Search for the cell housing the specified text and yield its [X, Y] center coordinate. 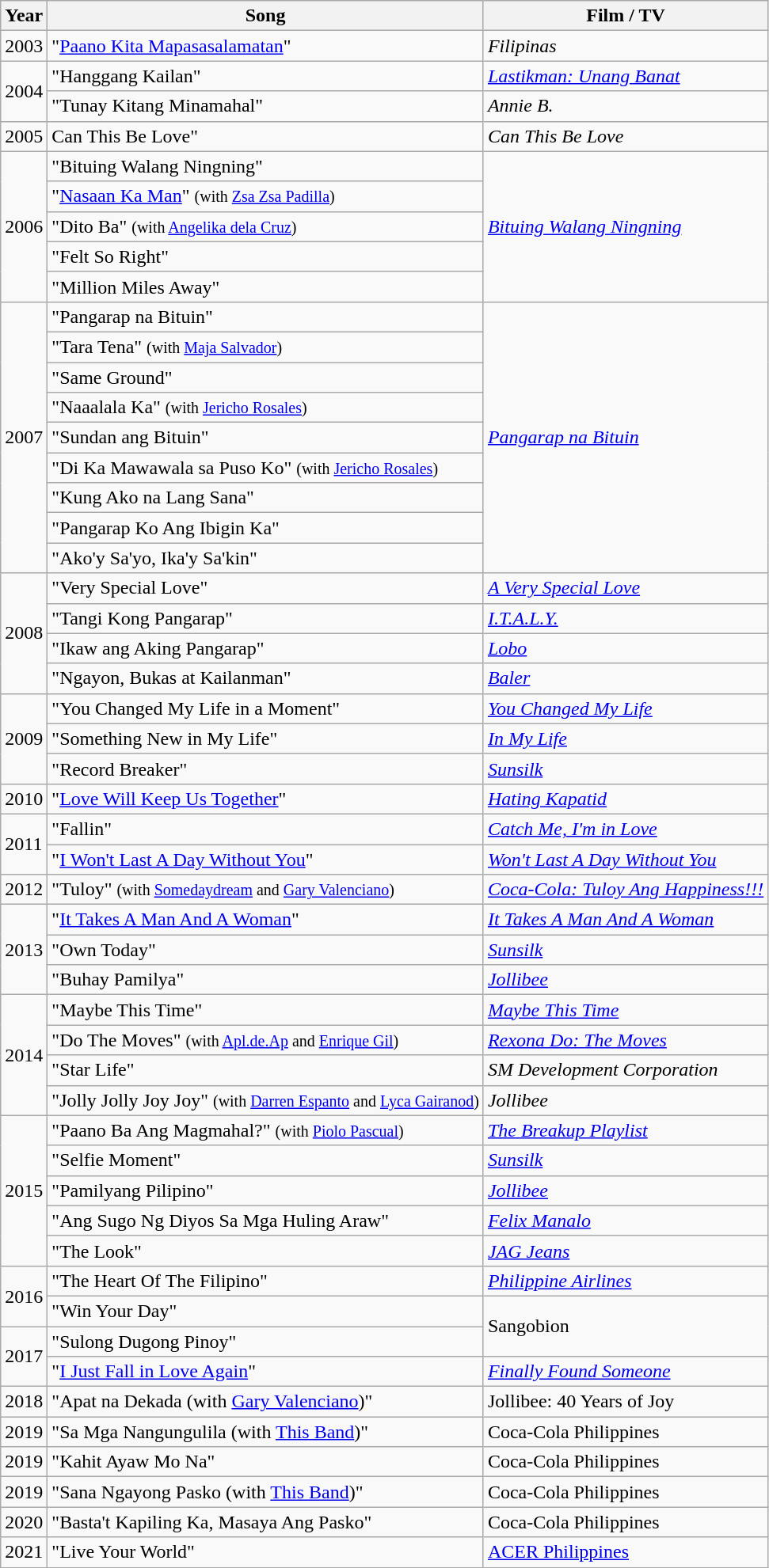
"Ikaw ang Aking Pangarap" [266, 648]
"Paano Ba Ang Magmahal?" (with Piolo Pascual) [266, 1130]
ACER Philippines [626, 1552]
"Paano Kita Mapasasalamatan" [266, 46]
"Maybe This Time" [266, 1010]
Lobo [626, 648]
Film / TV [626, 16]
The Breakup Playlist [626, 1130]
Catch Me, I'm in Love [626, 829]
Sangobion [626, 1326]
"Record Breaker" [266, 769]
Bituing Walang Ningning [626, 226]
2015 [24, 1190]
"Pangarap na Bituin" [266, 317]
"Selfie Moment" [266, 1160]
"Sulong Dugong Pinoy" [266, 1342]
2021 [24, 1552]
"Sundan ang Bituin" [266, 438]
"Tuloy" (with Somedaydream and Gary Valenciano) [266, 890]
2014 [24, 1055]
Won't Last A Day Without You [626, 859]
"Tara Tena" (with Maja Salvador) [266, 347]
"Ngayon, Bukas at Kailanman" [266, 678]
Coca-Cola: Tuloy Ang Happiness!!! [626, 890]
JAG Jeans [626, 1251]
Pangarap na Bituin [626, 437]
A Very Special Love [626, 588]
"I Just Fall in Love Again" [266, 1372]
2016 [24, 1296]
"I Won't Last A Day Without You" [266, 859]
2007 [24, 437]
"Nasaan Ka Man" (with Zsa Zsa Padilla) [266, 196]
"Bituing Walang Ningning" [266, 166]
"Win Your Day" [266, 1311]
"Tunay Kitang Minamahal" [266, 106]
2010 [24, 799]
Maybe This Time [626, 1010]
2013 [24, 950]
Felix Manalo [626, 1221]
Can This Be Love" [266, 136]
"Kung Ako na Lang Sana" [266, 498]
2008 [24, 633]
Filipinas [626, 46]
2004 [24, 91]
"Tangi Kong Pangarap" [266, 618]
2011 [24, 844]
"Sa Mga Nangungulila (with This Band)" [266, 1432]
2006 [24, 226]
"Felt So Right" [266, 256]
2009 [24, 738]
"Live Your World" [266, 1552]
Rexona Do: The Moves [626, 1040]
Song [266, 16]
Baler [626, 678]
2018 [24, 1402]
I.T.A.L.Y. [626, 618]
Annie B. [626, 106]
Can This Be Love [626, 136]
2012 [24, 890]
"The Heart Of The Filipino" [266, 1281]
Finally Found Someone [626, 1372]
"Fallin" [266, 829]
"Star Life" [266, 1070]
Jollibee: 40 Years of Joy [626, 1402]
Lastikman: Unang Banat [626, 76]
"Do The Moves" (with Apl.de.Ap and Enrique Gil) [266, 1040]
2005 [24, 136]
"The Look" [266, 1251]
"Jolly Jolly Joy Joy" (with Darren Espanto and Lyca Gairanod) [266, 1100]
"Naaalala Ka" (with Jericho Rosales) [266, 408]
"Buhay Pamilya" [266, 980]
"Kahit Ayaw Mo Na" [266, 1462]
It Takes A Man And A Woman [626, 920]
2003 [24, 46]
"Sana Ngayong Pasko (with This Band)" [266, 1492]
"Dito Ba" (with Angelika dela Cruz) [266, 226]
2020 [24, 1522]
"Di Ka Mawawala sa Puso Ko" (with Jericho Rosales) [266, 468]
"Own Today" [266, 950]
"Ang Sugo Ng Diyos Sa Mga Huling Araw" [266, 1221]
Hating Kapatid [626, 799]
Year [24, 16]
SM Development Corporation [626, 1070]
"Pangarap Ko Ang Ibigin Ka" [266, 528]
2017 [24, 1357]
"Ako'y Sa'yo, Ika'y Sa'kin" [266, 558]
In My Life [626, 738]
You Changed My Life [626, 708]
"You Changed My Life in a Moment" [266, 708]
"Apat na Dekada (with Gary Valenciano)" [266, 1402]
"Basta't Kapiling Ka, Masaya Ang Pasko" [266, 1522]
Philippine Airlines [626, 1281]
"Same Ground" [266, 378]
"Pamilyang Pilipino" [266, 1190]
"Hanggang Kailan" [266, 76]
"It Takes A Man And A Woman" [266, 920]
"Something New in My Life" [266, 738]
"Million Miles Away" [266, 287]
"Very Special Love" [266, 588]
"Love Will Keep Us Together" [266, 799]
